For the text-containing cell, return its midpoint in [x, y] coordinate format. 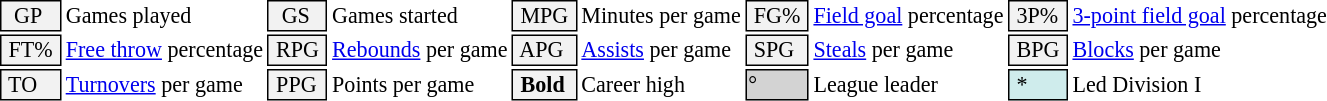
Minutes per game [661, 16]
GP [30, 16]
APG [544, 50]
PPG [298, 85]
Games started [420, 16]
* [1038, 85]
SPG [777, 50]
Points per game [420, 85]
Steals per game [908, 50]
° [777, 85]
League leader [908, 85]
RPG [298, 50]
Assists per game [661, 50]
TO [30, 85]
Rebounds per game [420, 50]
Turnovers per game [164, 85]
GS [298, 16]
BPG [1038, 50]
Free throw percentage [164, 50]
MPG [544, 16]
Bold [544, 85]
3P% [1038, 16]
FG% [777, 16]
Career high [661, 85]
FT% [30, 50]
Field goal percentage [908, 16]
Games played [164, 16]
